Capture the cell that displays the provided text and extract its [x, y] central coordinate. 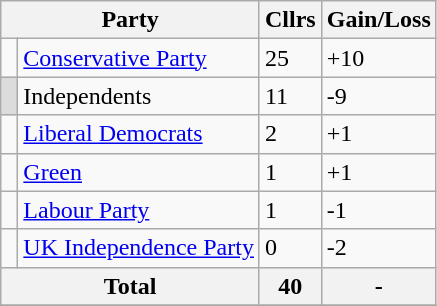
0 [290, 248]
-9 [378, 96]
2 [290, 134]
+10 [378, 58]
Conservative Party [139, 58]
- [378, 286]
-1 [378, 210]
-2 [378, 248]
Total [130, 286]
Cllrs [290, 20]
UK Independence Party [139, 248]
Party [130, 20]
40 [290, 286]
Independents [139, 96]
Gain/Loss [378, 20]
Green [139, 172]
Labour Party [139, 210]
25 [290, 58]
Liberal Democrats [139, 134]
11 [290, 96]
